Extract the (x, y) coordinate from the center of the cell holding the provided text.  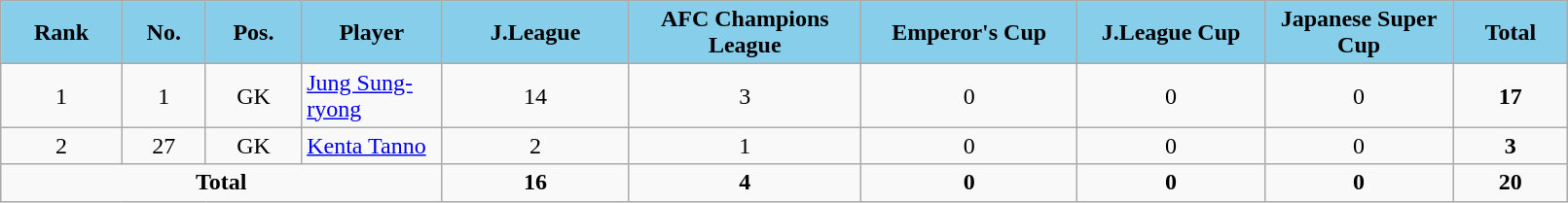
14 (535, 95)
20 (1511, 183)
Pos. (253, 33)
J.League (535, 33)
4 (745, 183)
Player (372, 33)
Japanese Super Cup (1359, 33)
J.League Cup (1171, 33)
No. (164, 33)
AFC Champions League (745, 33)
Jung Sung-ryong (372, 95)
Kenta Tanno (372, 146)
27 (164, 146)
Emperor's Cup (968, 33)
16 (535, 183)
17 (1511, 95)
Rank (61, 33)
